Search for the cell housing the specified text and yield its [x, y] center coordinate. 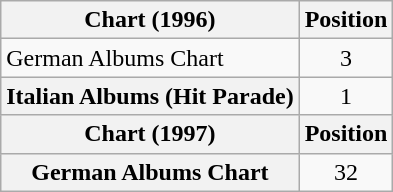
1 [346, 96]
Chart (1996) [150, 20]
3 [346, 58]
Chart (1997) [150, 134]
32 [346, 172]
Italian Albums (Hit Parade) [150, 96]
